Pinpoint the cell where the given text exists, returning its (x, y) midpoint coordinate. 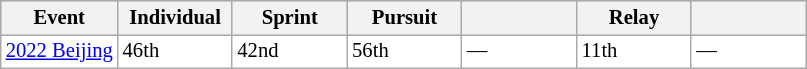
Sprint (290, 17)
46th (176, 51)
2022 Beijing (60, 51)
Individual (176, 17)
11th (634, 51)
56th (404, 51)
Event (60, 17)
Pursuit (404, 17)
42nd (290, 51)
Relay (634, 17)
